Return (X, Y) of the center of cell containing provided text 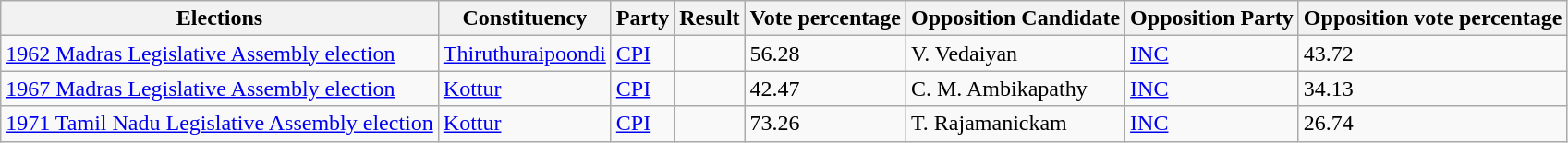
43.72 (1432, 54)
Opposition Candidate (1015, 18)
Constituency (525, 18)
Party (642, 18)
34.13 (1432, 89)
1971 Tamil Nadu Legislative Assembly election (220, 124)
42.47 (825, 89)
73.26 (825, 124)
Opposition vote percentage (1432, 18)
Thiruthuraipoondi (525, 54)
Vote percentage (825, 18)
Result (710, 18)
Elections (220, 18)
1967 Madras Legislative Assembly election (220, 89)
C. M. Ambikapathy (1015, 89)
Opposition Party (1212, 18)
T. Rajamanickam (1015, 124)
1962 Madras Legislative Assembly election (220, 54)
56.28 (825, 54)
V. Vedaiyan (1015, 54)
26.74 (1432, 124)
